Return (X, Y) of the center of cell containing provided text 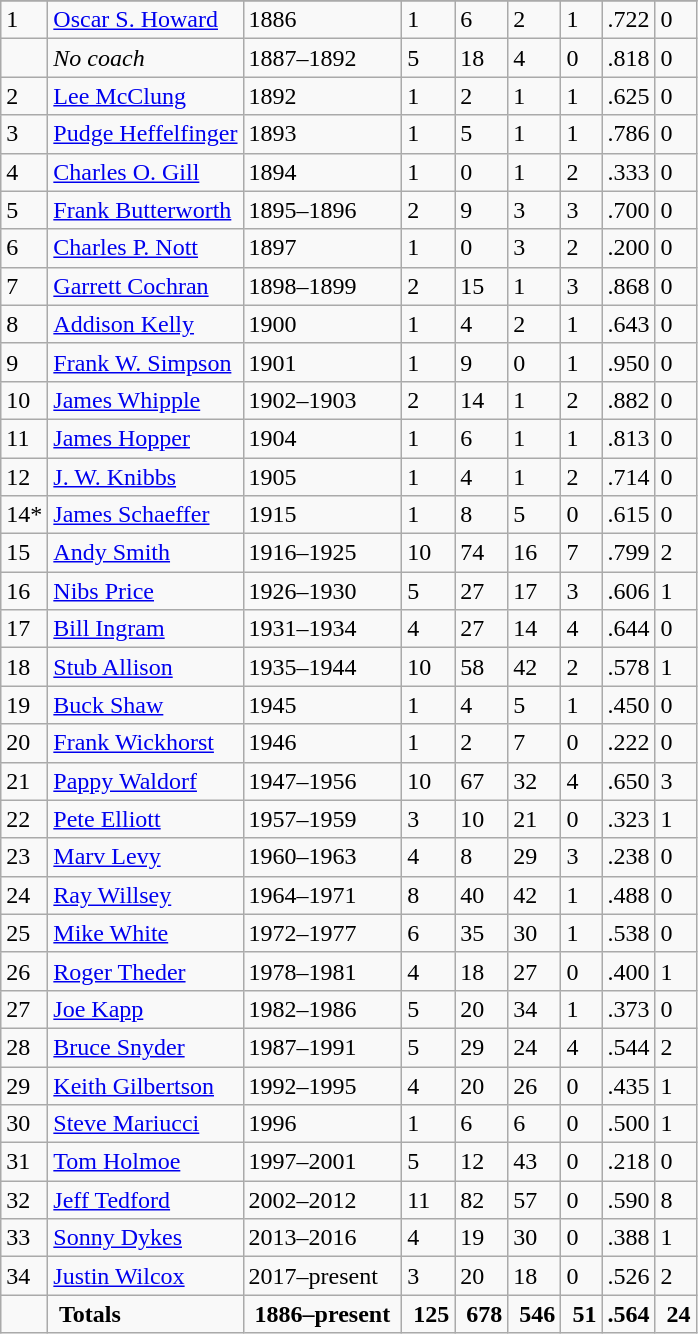
125 (428, 1314)
28 (24, 1047)
25 (24, 933)
1946 (322, 743)
.818 (628, 58)
1982–1986 (322, 1009)
1987–1991 (322, 1047)
.222 (628, 743)
Frank Wickhorst (146, 743)
.200 (628, 248)
1901 (322, 362)
1897 (322, 248)
1904 (322, 438)
.813 (628, 438)
Pappy Waldorf (146, 781)
.868 (628, 286)
1916–1925 (322, 553)
.700 (628, 210)
1886 (322, 20)
1957–1959 (322, 819)
Nibs Price (146, 591)
1926–1930 (322, 591)
1997–2001 (322, 1162)
Steve Mariucci (146, 1124)
1935–1944 (322, 667)
1902–1903 (322, 400)
Garrett Cochran (146, 286)
James Hopper (146, 438)
.950 (628, 362)
1972–1977 (322, 933)
Jeff Tedford (146, 1200)
33 (24, 1238)
.373 (628, 1009)
.435 (628, 1085)
.799 (628, 553)
Tom Holmoe (146, 1162)
23 (24, 857)
.323 (628, 819)
22 (24, 819)
.590 (628, 1200)
40 (482, 895)
2017–present (322, 1276)
.644 (628, 629)
1900 (322, 324)
678 (482, 1314)
Keith Gilbertson (146, 1085)
1892 (322, 96)
.526 (628, 1276)
Sonny Dykes (146, 1238)
.722 (628, 20)
58 (482, 667)
.606 (628, 591)
James Schaeffer (146, 515)
.450 (628, 705)
1886–present (322, 1314)
Bruce Snyder (146, 1047)
Roger Theder (146, 971)
.400 (628, 971)
Charles P. Nott (146, 248)
Buck Shaw (146, 705)
51 (582, 1314)
1960–1963 (322, 857)
546 (534, 1314)
.882 (628, 400)
Charles O. Gill (146, 172)
.578 (628, 667)
1978–1981 (322, 971)
James Whipple (146, 400)
74 (482, 553)
Stub Allison (146, 667)
2002–2012 (322, 1200)
.388 (628, 1238)
Ray Willsey (146, 895)
Lee McClung (146, 96)
.488 (628, 895)
Frank W. Simpson (146, 362)
.786 (628, 134)
1945 (322, 705)
1915 (322, 515)
14* (24, 515)
Totals (146, 1314)
1996 (322, 1124)
Bill Ingram (146, 629)
82 (482, 1200)
43 (534, 1162)
1905 (322, 477)
.218 (628, 1162)
Addison Kelly (146, 324)
Joe Kapp (146, 1009)
2013–2016 (322, 1238)
Marv Levy (146, 857)
1895–1896 (322, 210)
J. W. Knibbs (146, 477)
.238 (628, 857)
57 (534, 1200)
1887–1892 (322, 58)
1893 (322, 134)
Justin Wilcox (146, 1276)
Frank Butterworth (146, 210)
No coach (146, 58)
1894 (322, 172)
Andy Smith (146, 553)
Oscar S. Howard (146, 20)
.538 (628, 933)
.544 (628, 1047)
.650 (628, 781)
.333 (628, 172)
.643 (628, 324)
67 (482, 781)
35 (482, 933)
1992–1995 (322, 1085)
.564 (628, 1314)
.615 (628, 515)
.714 (628, 477)
31 (24, 1162)
1898–1899 (322, 286)
Pete Elliott (146, 819)
1947–1956 (322, 781)
Mike White (146, 933)
.500 (628, 1124)
.625 (628, 96)
1964–1971 (322, 895)
1931–1934 (322, 629)
Pudge Heffelfinger (146, 134)
